Search for the cell housing the specified text and yield its (X, Y) center coordinate. 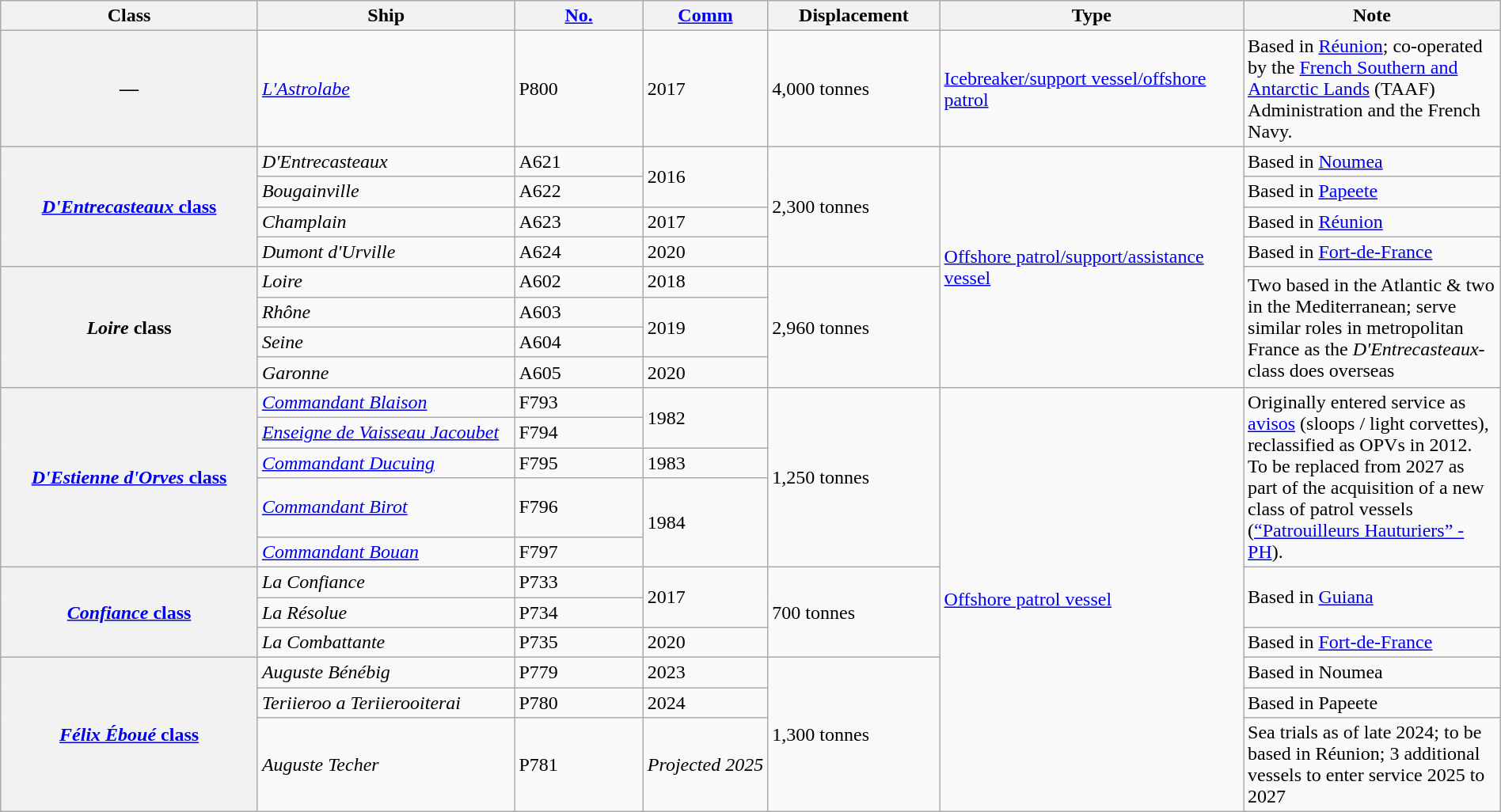
Loire (386, 282)
Auguste Bénébig (386, 673)
D'Entrecasteaux class (130, 207)
Enseigne de Vaisseau Jacoubet (386, 432)
La Combattante (386, 643)
Commandant Birot (386, 508)
P735 (579, 643)
A605 (579, 372)
P779 (579, 673)
1,250 tonnes (853, 476)
Garonne (386, 372)
Based in Réunion (1373, 222)
2,960 tonnes (853, 327)
La Confiance (386, 582)
Ship (386, 16)
Bougainville (386, 192)
Type (1092, 16)
P781 (579, 765)
Dumont d'Urville (386, 252)
F793 (579, 402)
Offshore patrol/support/assistance vessel (1092, 267)
P733 (579, 582)
Class (130, 16)
2016 (705, 176)
A624 (579, 252)
P734 (579, 612)
Displacement (853, 16)
D'Entrecasteaux (386, 161)
A621 (579, 161)
2023 (705, 673)
F795 (579, 463)
Commandant Ducuing (386, 463)
2,300 tonnes (853, 207)
Commandant Blaison (386, 402)
1983 (705, 463)
A603 (579, 312)
A604 (579, 342)
Rhône (386, 312)
1984 (705, 522)
F796 (579, 508)
Auguste Techer (386, 765)
1982 (705, 417)
2024 (705, 703)
D'Estienne d'Orves class (130, 476)
700 tonnes (853, 612)
Two based in the Atlantic & two in the Mediterranean; serve similar roles in metropolitan France as the D'Entrecasteaux-class does overseas (1373, 327)
P800 (579, 89)
Teriieroo a Teriierooiterai (386, 703)
Seine (386, 342)
Based in Guiana (1373, 597)
2019 (705, 327)
Projected 2025 (705, 765)
A602 (579, 282)
Based in Réunion; co-operated by the French Southern and Antarctic Lands (TAAF) Administration and the French Navy. (1373, 89)
F797 (579, 552)
Confiance class (130, 612)
Félix Éboué class (130, 734)
A623 (579, 222)
P780 (579, 703)
— (130, 89)
Note (1373, 16)
Offshore patrol vessel (1092, 599)
2018 (705, 282)
L'Astrolabe (386, 89)
F794 (579, 432)
Icebreaker/support vessel/offshore patrol (1092, 89)
4,000 tonnes (853, 89)
1,300 tonnes (853, 734)
A622 (579, 192)
La Résolue (386, 612)
Commandant Bouan (386, 552)
No. (579, 16)
Comm (705, 16)
Loire class (130, 327)
Sea trials as of late 2024; to be based in Réunion; 3 additional vessels to enter service 2025 to 2027 (1373, 765)
Champlain (386, 222)
